Return [X, Y] of the center of cell containing provided text 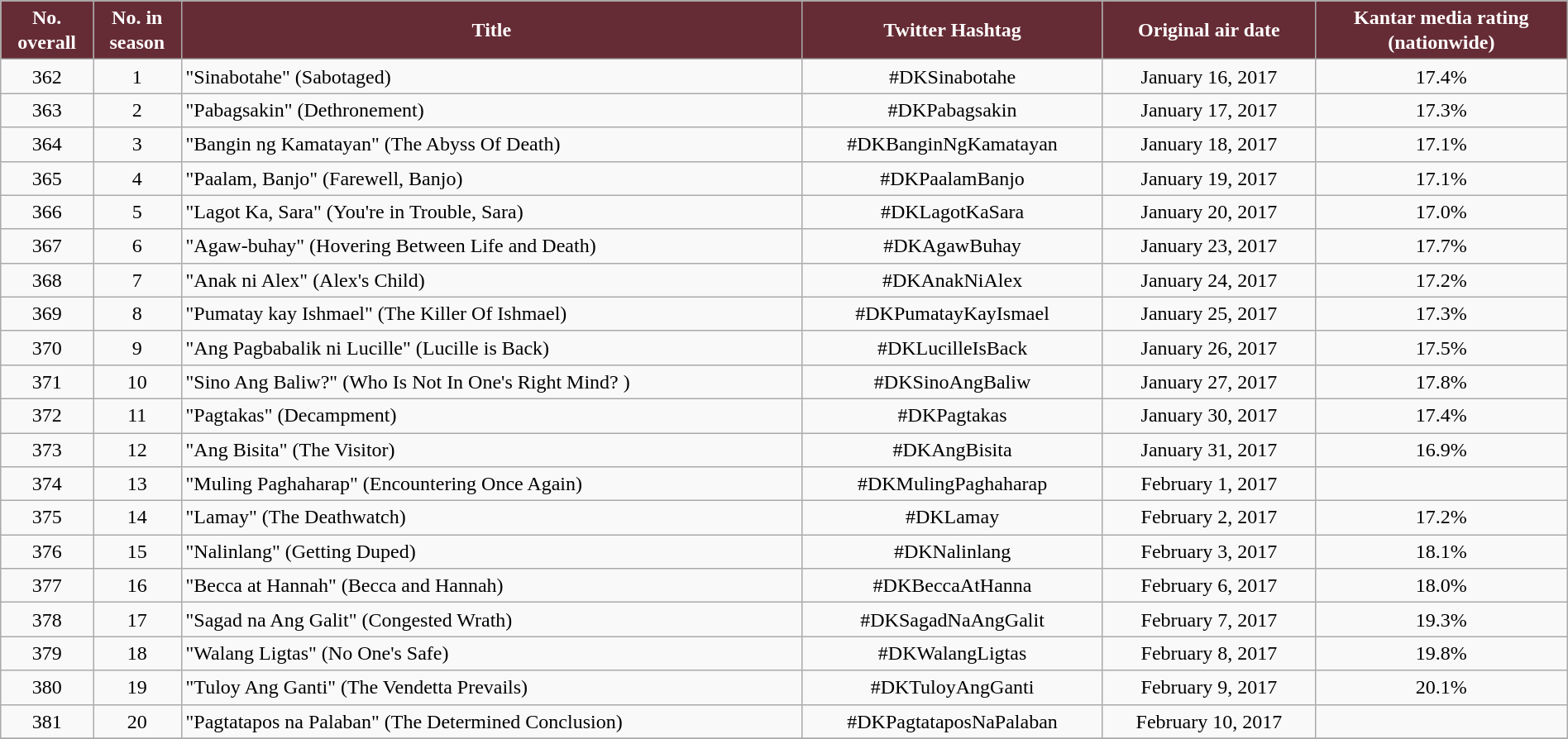
No. overall [47, 30]
17 [137, 620]
January 24, 2017 [1209, 279]
February 3, 2017 [1209, 552]
374 [47, 484]
5 [137, 212]
February 8, 2017 [1209, 653]
January 30, 2017 [1209, 415]
"Pabagsakin" (Dethronement) [491, 111]
"Walang Ligtas" (No One's Safe) [491, 653]
370 [47, 347]
369 [47, 314]
375 [47, 517]
364 [47, 144]
11 [137, 415]
January 26, 2017 [1209, 347]
Kantar media rating (nationwide) [1441, 30]
#DKTuloyAngGanti [953, 688]
"Bangin ng Kamatayan" (The Abyss Of Death) [491, 144]
#DKPabagsakin [953, 111]
Original air date [1209, 30]
"Paalam, Banjo" (Farewell, Banjo) [491, 179]
16 [137, 585]
373 [47, 450]
17.8% [1441, 382]
#DKPagtataposNaPalaban [953, 721]
#DKBanginNgKamatayan [953, 144]
#DKNalinlang [953, 552]
January 31, 2017 [1209, 450]
"Ang Pagbabalik ni Lucille" (Lucille is Back) [491, 347]
368 [47, 279]
"Sagad na Ang Galit" (Congested Wrath) [491, 620]
15 [137, 552]
January 19, 2017 [1209, 179]
4 [137, 179]
#DKAngBisita [953, 450]
377 [47, 585]
17.7% [1441, 246]
"Becca at Hannah" (Becca and Hannah) [491, 585]
February 9, 2017 [1209, 688]
2 [137, 111]
12 [137, 450]
#DKSagadNaAngGalit [953, 620]
"Nalinlang" (Getting Duped) [491, 552]
365 [47, 179]
#DKPumatayKayIsmael [953, 314]
January 18, 2017 [1209, 144]
"Sino Ang Baliw?" (Who Is Not In One's Right Mind? ) [491, 382]
18.1% [1441, 552]
"Ang Bisita" (The Visitor) [491, 450]
"Sinabotahe" (Sabotaged) [491, 76]
February 2, 2017 [1209, 517]
3 [137, 144]
Title [491, 30]
18 [137, 653]
379 [47, 653]
No. in season [137, 30]
9 [137, 347]
7 [137, 279]
372 [47, 415]
January 27, 2017 [1209, 382]
#DKSinabotahe [953, 76]
14 [137, 517]
February 10, 2017 [1209, 721]
366 [47, 212]
17.0% [1441, 212]
#DKWalangLigtas [953, 653]
20 [137, 721]
#DKSinoAngBaliw [953, 382]
16.9% [1441, 450]
#DKPaalamBanjo [953, 179]
19.3% [1441, 620]
381 [47, 721]
"Anak ni Alex" (Alex's Child) [491, 279]
"Lamay" (The Deathwatch) [491, 517]
362 [47, 76]
"Pagtakas" (Decampment) [491, 415]
January 25, 2017 [1209, 314]
371 [47, 382]
17.5% [1441, 347]
#DKAgawBuhay [953, 246]
#DKBeccaAtHanna [953, 585]
"Tuloy Ang Ganti" (The Vendetta Prevails) [491, 688]
1 [137, 76]
January 23, 2017 [1209, 246]
376 [47, 552]
"Pumatay kay Ishmael" (The Killer Of Ishmael) [491, 314]
January 17, 2017 [1209, 111]
6 [137, 246]
18.0% [1441, 585]
January 20, 2017 [1209, 212]
"Agaw-buhay" (Hovering Between Life and Death) [491, 246]
380 [47, 688]
February 7, 2017 [1209, 620]
February 6, 2017 [1209, 585]
13 [137, 484]
#DKLucilleIsBack [953, 347]
19 [137, 688]
20.1% [1441, 688]
Twitter Hashtag [953, 30]
#DKLamay [953, 517]
"Lagot Ka, Sara" (You're in Trouble, Sara) [491, 212]
January 16, 2017 [1209, 76]
#DKPagtakas [953, 415]
8 [137, 314]
"Pagtatapos na Palaban" (The Determined Conclusion) [491, 721]
February 1, 2017 [1209, 484]
10 [137, 382]
#DKAnakNiAlex [953, 279]
363 [47, 111]
19.8% [1441, 653]
#DKLagotKaSara [953, 212]
378 [47, 620]
367 [47, 246]
"Muling Paghaharap" (Encountering Once Again) [491, 484]
#DKMulingPaghaharap [953, 484]
